Identify which cell holds the provided text, then report its (X, Y) central coordinate. 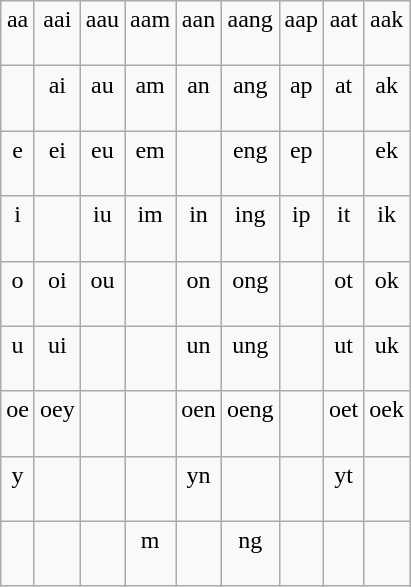
in (199, 228)
m (150, 554)
oen (199, 424)
ak (387, 98)
o (18, 294)
yt (343, 488)
oek (387, 424)
am (150, 98)
ek (387, 164)
oey (57, 424)
ai (57, 98)
oi (57, 294)
au (102, 98)
ou (102, 294)
ong (250, 294)
eu (102, 164)
oet (343, 424)
ang (250, 98)
aau (102, 34)
ut (343, 358)
an (199, 98)
ep (301, 164)
em (150, 164)
eng (250, 164)
ot (343, 294)
im (150, 228)
uk (387, 358)
ap (301, 98)
at (343, 98)
e (18, 164)
y (18, 488)
ei (57, 164)
it (343, 228)
ok (387, 294)
ng (250, 554)
aat (343, 34)
yn (199, 488)
aam (150, 34)
ui (57, 358)
aak (387, 34)
iu (102, 228)
u (18, 358)
aai (57, 34)
ing (250, 228)
oeng (250, 424)
on (199, 294)
aang (250, 34)
oe (18, 424)
un (199, 358)
aan (199, 34)
ip (301, 228)
aap (301, 34)
ik (387, 228)
aa (18, 34)
ung (250, 358)
i (18, 228)
